Capture the cell that displays the provided text and extract its (X, Y) central coordinate. 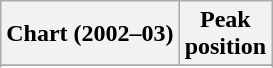
Chart (2002–03) (90, 34)
Peakposition (225, 34)
